Scan for the cell matching the given text and deliver its [x, y] coordinate at center. 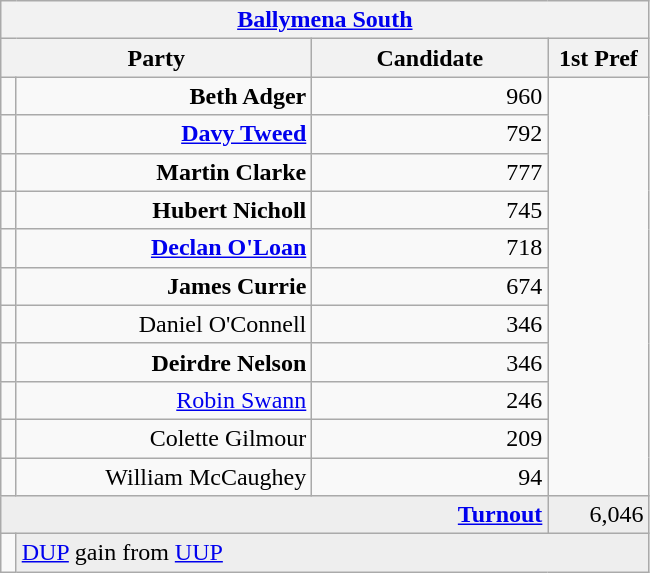
Deirdre Nelson [164, 362]
6,046 [598, 515]
Candidate [430, 58]
960 [430, 96]
Beth Adger [164, 96]
Hubert Nicholl [164, 210]
209 [430, 438]
Colette Gilmour [164, 438]
Ballymena South [325, 20]
Robin Swann [164, 400]
792 [430, 134]
Davy Tweed [164, 134]
777 [430, 172]
Declan O'Loan [164, 248]
246 [430, 400]
1st Pref [598, 58]
Turnout [274, 515]
William McCaughey [164, 477]
Party [156, 58]
James Currie [164, 286]
674 [430, 286]
DUP gain from UUP [332, 553]
745 [430, 210]
94 [430, 477]
718 [430, 248]
Daniel O'Connell [164, 324]
Martin Clarke [164, 172]
